Pinpoint the cell where the given text exists, returning its [x, y] midpoint coordinate. 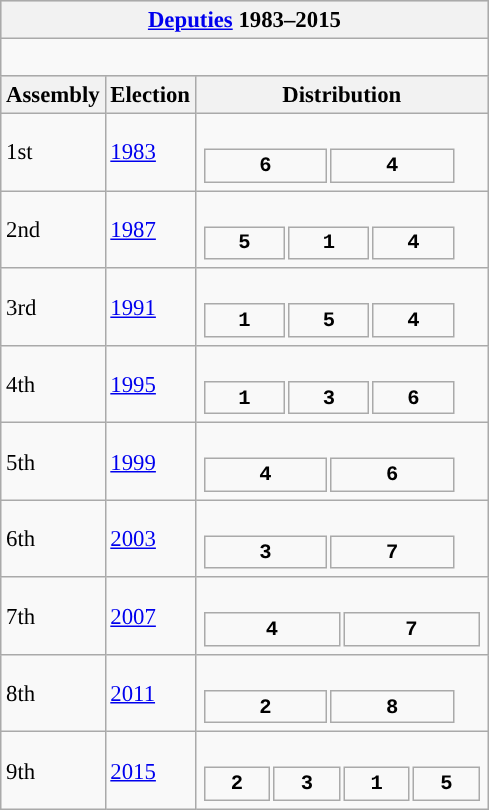
5th [53, 462]
1995 [150, 384]
4 7 [342, 616]
2015 [150, 770]
3 7 [342, 538]
3rd [53, 306]
1991 [150, 306]
Distribution [342, 95]
9th [53, 770]
2nd [53, 230]
2 3 1 5 [342, 770]
7th [53, 616]
Deputies 1983–2015 [244, 20]
1983 [150, 152]
1999 [150, 462]
8 [392, 707]
6 4 [342, 152]
Election [150, 95]
5 1 4 [342, 230]
4 6 [342, 462]
Assembly [53, 95]
1 3 6 [342, 384]
2007 [150, 616]
1st [53, 152]
2003 [150, 538]
1987 [150, 230]
2011 [150, 694]
8th [53, 694]
6th [53, 538]
1 5 4 [342, 306]
2 8 [342, 694]
4th [53, 384]
